From the cell containing the given text, extract its center point as [X, Y] coordinate. 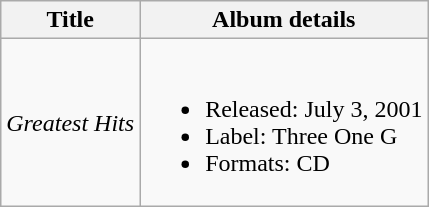
Released: July 3, 2001Label: Three One GFormats: CD [284, 122]
Title [70, 20]
Album details [284, 20]
Greatest Hits [70, 122]
